Extract the (x, y) coordinate from the center of the cell holding the provided text.  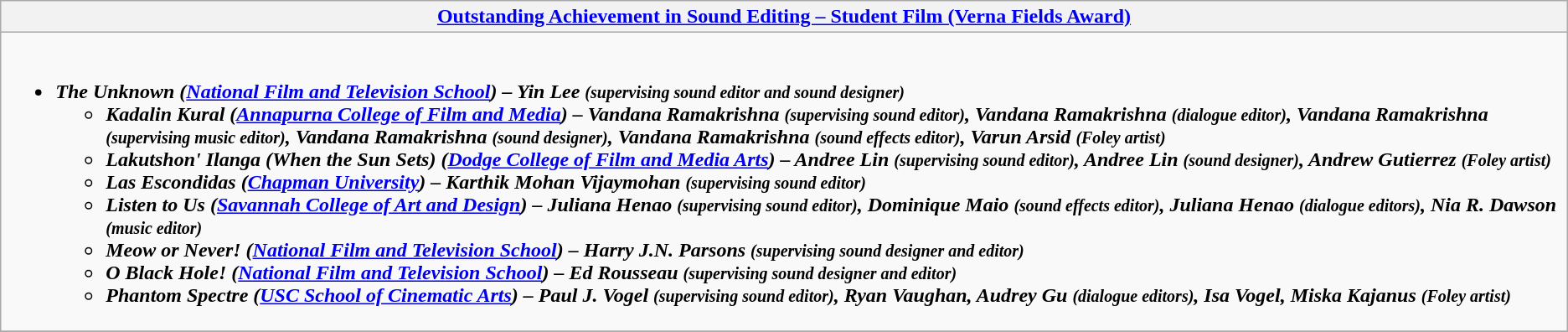
Outstanding Achievement in Sound Editing – Student Film (Verna Fields Award) (784, 17)
